Detect which cell encompasses the target text, then output its [x, y] center coordinate. 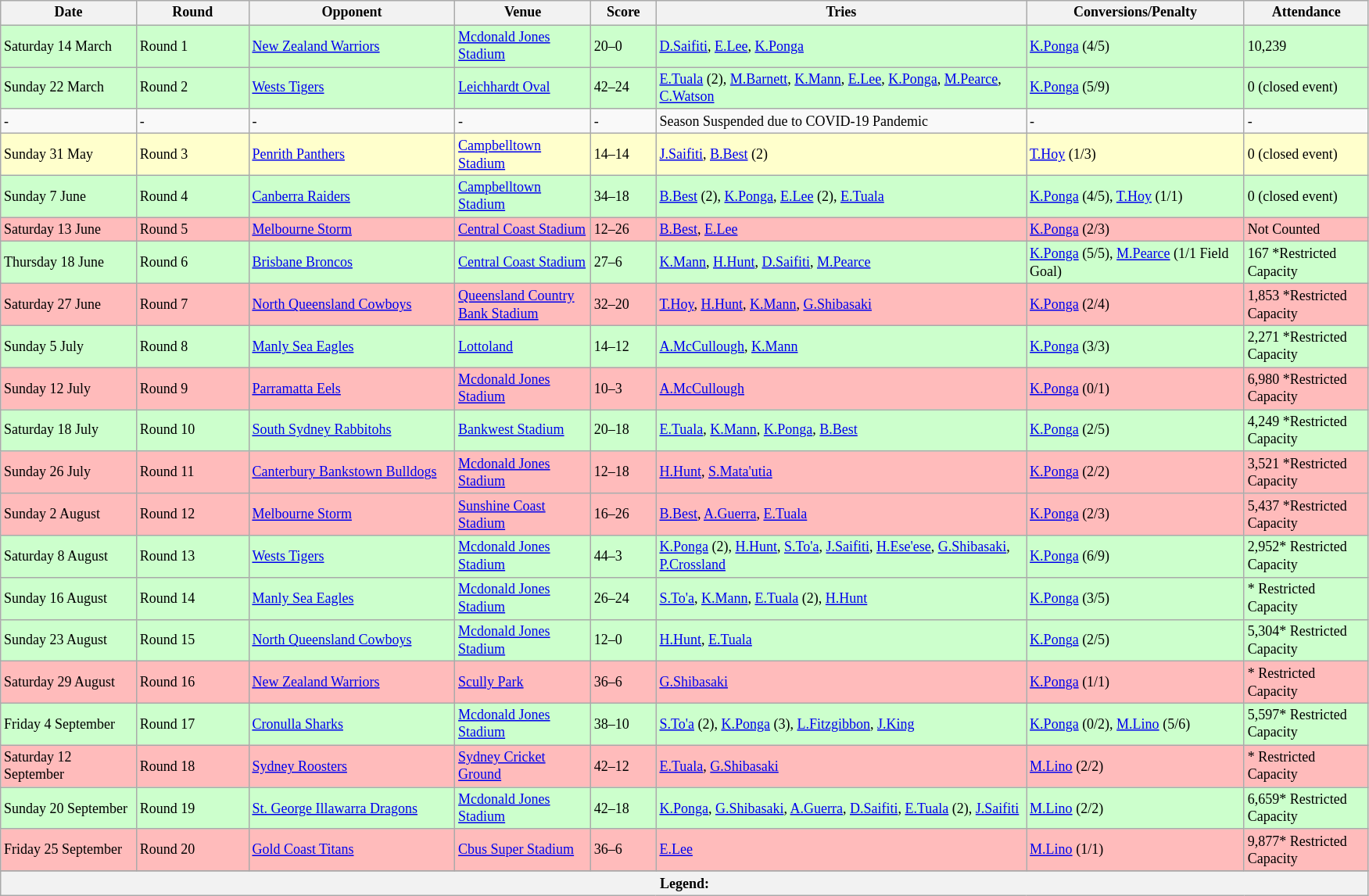
E.Tuala (2), M.Barnett, K.Mann, E.Lee, K.Ponga, M.Pearce, C.Watson [841, 88]
B.Best (2), K.Ponga, E.Lee (2), E.Tuala [841, 196]
5,597* Restricted Capacity [1306, 724]
Sunday 12 July [69, 389]
42–18 [623, 808]
Sunday 2 August [69, 514]
Leichhardt Oval [523, 88]
2,271 *Restricted Capacity [1306, 346]
K.Ponga (5/9) [1135, 88]
10,239 [1306, 46]
Scully Park [523, 683]
Canterbury Bankstown Bulldogs [352, 472]
K.Ponga (0/2), M.Lino (5/6) [1135, 724]
South Sydney Rabbitohs [352, 431]
Cbus Super Stadium [523, 850]
S.To'a, K.Mann, E.Tuala (2), H.Hunt [841, 598]
Round 4 [192, 196]
34–18 [623, 196]
Saturday 27 June [69, 305]
Thursday 18 June [69, 263]
Cronulla Sharks [352, 724]
K.Mann, H.Hunt, D.Saifiti, M.Pearce [841, 263]
Round 18 [192, 766]
E.Lee [841, 850]
Season Suspended due to COVID-19 Pandemic [841, 120]
K.Ponga (3/3) [1135, 346]
20–18 [623, 431]
A.McCullough [841, 389]
S.To'a (2), K.Ponga (3), L.Fitzgibbon, J.King [841, 724]
32–20 [623, 305]
Saturday 18 July [69, 431]
Round 17 [192, 724]
K.Ponga (4/5), T.Hoy (1/1) [1135, 196]
Round 16 [192, 683]
Round 7 [192, 305]
K.Ponga (2/4) [1135, 305]
Sunshine Coast Stadium [523, 514]
K.Ponga (5/5), M.Pearce (1/1 Field Goal) [1135, 263]
Tries [841, 13]
Round 20 [192, 850]
Saturday 13 June [69, 230]
5,304* Restricted Capacity [1306, 640]
Saturday 8 August [69, 557]
Sunday 7 June [69, 196]
Round 11 [192, 472]
Date [69, 13]
Queensland Country Bank Stadium [523, 305]
42–24 [623, 88]
K.Ponga (2/2) [1135, 472]
St. George Illawarra Dragons [352, 808]
38–10 [623, 724]
12–0 [623, 640]
K.Ponga (1/1) [1135, 683]
Attendance [1306, 13]
B.Best, A.Guerra, E.Tuala [841, 514]
Sunday 31 May [69, 154]
10–3 [623, 389]
20–0 [623, 46]
Legend: [685, 883]
Gold Coast Titans [352, 850]
Round 12 [192, 514]
3,521 *Restricted Capacity [1306, 472]
12–26 [623, 230]
K.Ponga, G.Shibasaki, A.Guerra, D.Saifiti, E.Tuala (2), J.Saifiti [841, 808]
26–24 [623, 598]
14–14 [623, 154]
2,952* Restricted Capacity [1306, 557]
Sunday 26 July [69, 472]
E.Tuala, K.Mann, K.Ponga, B.Best [841, 431]
T.Hoy, H.Hunt, K.Mann, G.Shibasaki [841, 305]
T.Hoy (1/3) [1135, 154]
G.Shibasaki [841, 683]
K.Ponga (6/9) [1135, 557]
Bankwest Stadium [523, 431]
6,980 *Restricted Capacity [1306, 389]
Sunday 20 September [69, 808]
K.Ponga (4/5) [1135, 46]
Brisbane Broncos [352, 263]
16–26 [623, 514]
J.Saifiti, B.Best (2) [841, 154]
12–18 [623, 472]
5,437 *Restricted Capacity [1306, 514]
Round 8 [192, 346]
Sunday 5 July [69, 346]
44–3 [623, 557]
Parramatta Eels [352, 389]
42–12 [623, 766]
Friday 25 September [69, 850]
Lottoland [523, 346]
Penrith Panthers [352, 154]
H.Hunt, E.Tuala [841, 640]
Round 3 [192, 154]
Venue [523, 13]
Round 13 [192, 557]
Round 9 [192, 389]
Saturday 14 March [69, 46]
Sydney Roosters [352, 766]
Sunday 23 August [69, 640]
Not Counted [1306, 230]
4,249 *Restricted Capacity [1306, 431]
K.Ponga (0/1) [1135, 389]
Canberra Raiders [352, 196]
B.Best, E.Lee [841, 230]
E.Tuala, G.Shibasaki [841, 766]
27–6 [623, 263]
K.Ponga (3/5) [1135, 598]
Round 15 [192, 640]
A.McCullough, K.Mann [841, 346]
H.Hunt, S.Mata'utia [841, 472]
D.Saifiti, E.Lee, K.Ponga [841, 46]
Sunday 16 August [69, 598]
Round [192, 13]
167 *Restricted Capacity [1306, 263]
Round 6 [192, 263]
Saturday 12 September [69, 766]
Round 19 [192, 808]
1,853 *Restricted Capacity [1306, 305]
14–12 [623, 346]
Sunday 22 March [69, 88]
Round 5 [192, 230]
Round 1 [192, 46]
Score [623, 13]
Opponent [352, 13]
K.Ponga (2), H.Hunt, S.To'a, J.Saifiti, H.Ese'ese, G.Shibasaki, P.Crossland [841, 557]
M.Lino (1/1) [1135, 850]
Round 2 [192, 88]
9,877* Restricted Capacity [1306, 850]
6,659* Restricted Capacity [1306, 808]
Conversions/Penalty [1135, 13]
Sydney Cricket Ground [523, 766]
Round 10 [192, 431]
Friday 4 September [69, 724]
Round 14 [192, 598]
Saturday 29 August [69, 683]
